Return (X, Y) of the center of cell containing provided text 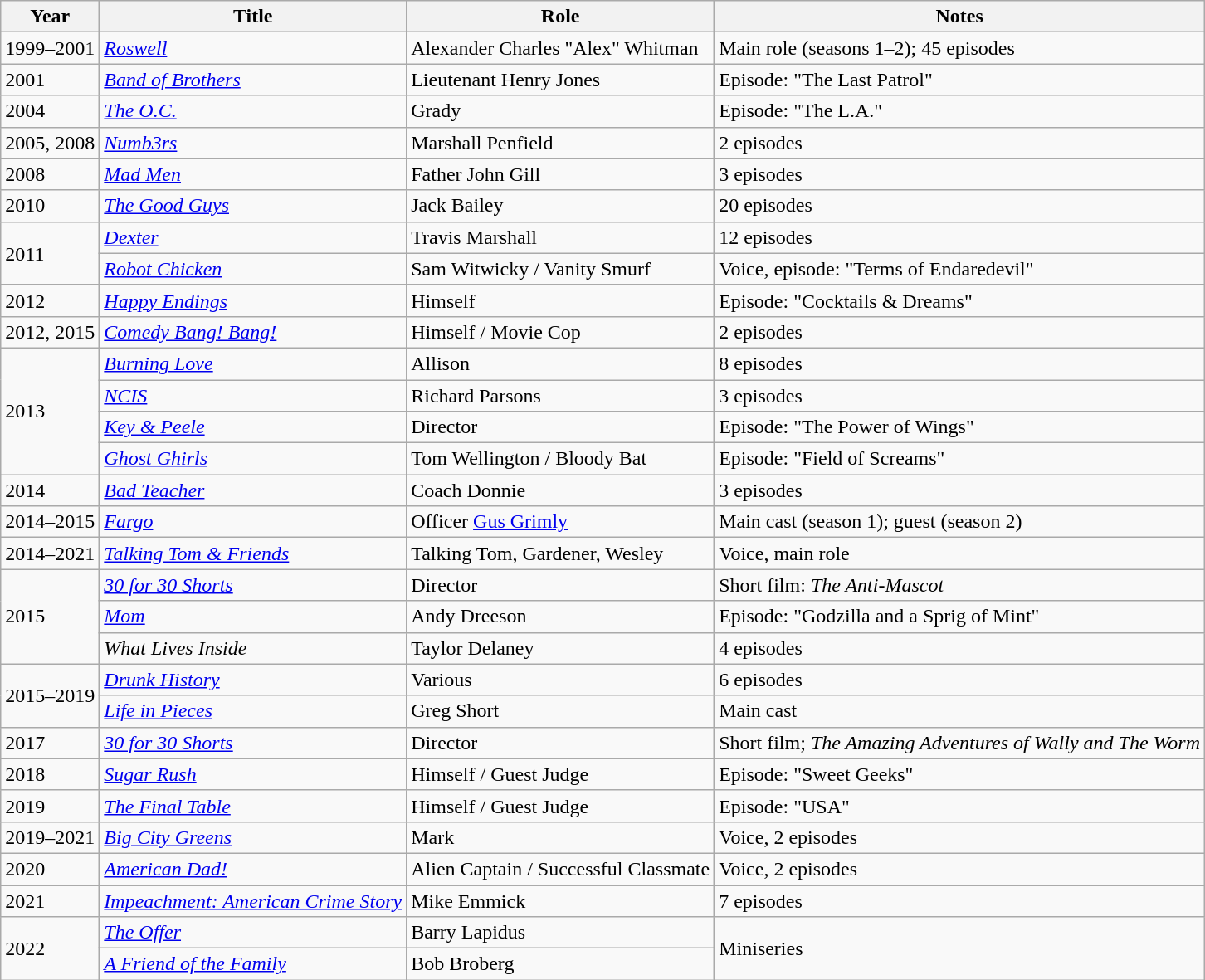
Episode: "The L.A." (959, 111)
Various (561, 680)
Title (253, 17)
2014–2015 (50, 522)
Numb3rs (253, 143)
Talking Tom & Friends (253, 553)
Short film: The Anti-Mascot (959, 585)
2005, 2008 (50, 143)
Miniseries (959, 948)
20 episodes (959, 206)
Bad Teacher (253, 490)
Tom Wellington / Bloody Bat (561, 459)
Alexander Charles "Alex" Whitman (561, 48)
Episode: "Sweet Geeks" (959, 774)
2019–2021 (50, 837)
2020 (50, 869)
Episode: "The Power of Wings" (959, 427)
Main cast (959, 711)
Episode: "Cocktails & Dreams" (959, 300)
Greg Short (561, 711)
4 episodes (959, 648)
Sam Witwicky / Vanity Smurf (561, 269)
What Lives Inside (253, 648)
Grady (561, 111)
2015 (50, 617)
Alien Captain / Successful Classmate (561, 869)
2013 (50, 411)
Himself / Movie Cop (561, 332)
Himself (561, 300)
1999–2001 (50, 48)
Travis Marshall (561, 237)
Voice, episode: "Terms of Endaredevil" (959, 269)
Episode: "The Last Patrol" (959, 80)
7 episodes (959, 900)
Marshall Penfield (561, 143)
NCIS (253, 396)
Role (561, 17)
2010 (50, 206)
Band of Brothers (253, 80)
2022 (50, 948)
Episode: "Godzilla and a Sprig of Mint" (959, 617)
Taylor Delaney (561, 648)
Impeachment: American Crime Story (253, 900)
6 episodes (959, 680)
Father John Gill (561, 174)
Coach Donnie (561, 490)
Dexter (253, 237)
2017 (50, 743)
2011 (50, 253)
Andy Dreeson (561, 617)
2012, 2015 (50, 332)
Main cast (season 1); guest (season 2) (959, 522)
Happy Endings (253, 300)
2019 (50, 806)
American Dad! (253, 869)
Mark (561, 837)
Voice, main role (959, 553)
2014 (50, 490)
Richard Parsons (561, 396)
Episode: "Field of Screams" (959, 459)
2014–2021 (50, 553)
2008 (50, 174)
Barry Lapidus (561, 933)
Roswell (253, 48)
Big City Greens (253, 837)
Comedy Bang! Bang! (253, 332)
Mad Men (253, 174)
2021 (50, 900)
Short film; The Amazing Adventures of Wally and The Worm (959, 743)
2015–2019 (50, 695)
Notes (959, 17)
2012 (50, 300)
The O.C. (253, 111)
Year (50, 17)
Mike Emmick (561, 900)
Officer Gus Grimly (561, 522)
2018 (50, 774)
The Offer (253, 933)
Mom (253, 617)
Robot Chicken (253, 269)
Fargo (253, 522)
8 episodes (959, 363)
12 episodes (959, 237)
Jack Bailey (561, 206)
Lieutenant Henry Jones (561, 80)
Drunk History (253, 680)
The Final Table (253, 806)
Talking Tom, Gardener, Wesley (561, 553)
Main role (seasons 1–2); 45 episodes (959, 48)
Bob Broberg (561, 964)
Sugar Rush (253, 774)
Burning Love (253, 363)
A Friend of the Family (253, 964)
Episode: "USA" (959, 806)
Ghost Ghirls (253, 459)
Allison (561, 363)
The Good Guys (253, 206)
Key & Peele (253, 427)
2004 (50, 111)
2001 (50, 80)
Life in Pieces (253, 711)
